Detect which cell encompasses the target text, then output its [x, y] center coordinate. 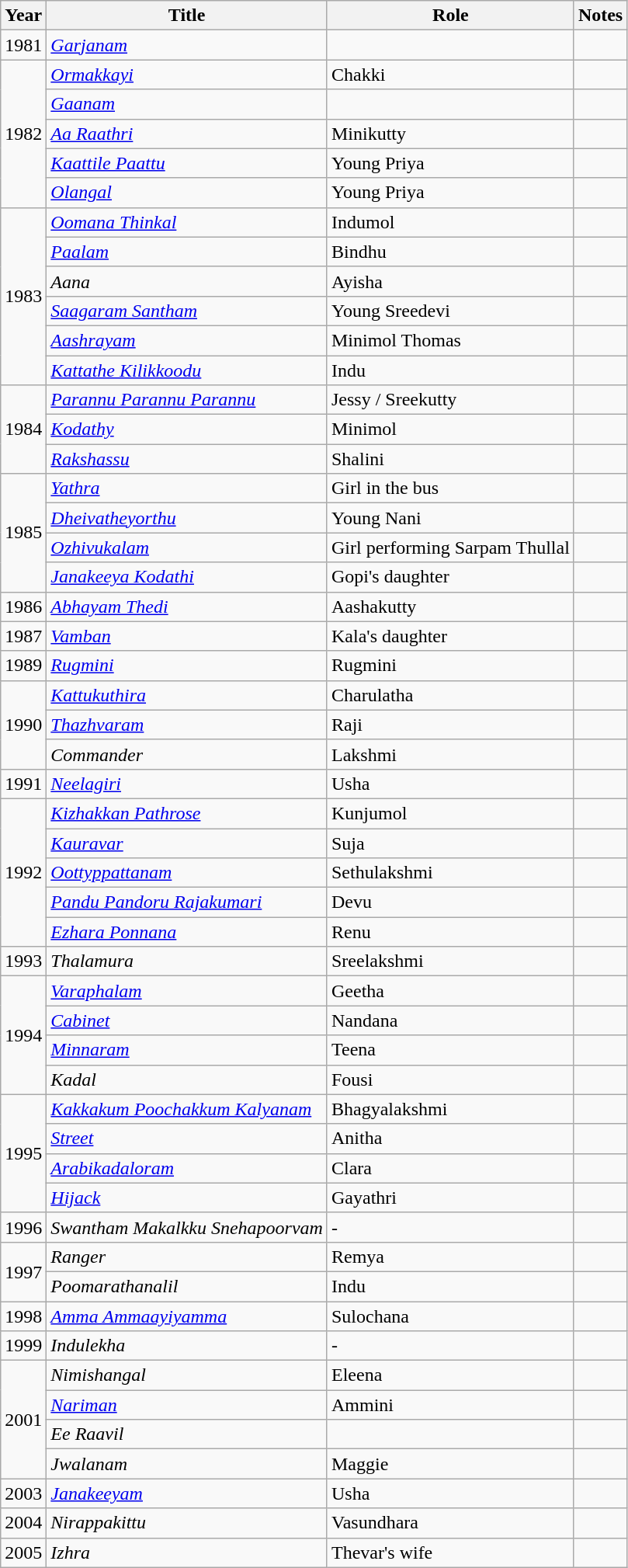
Vamban [187, 636]
Jessy / Sreekutty [450, 400]
Varaphalam [187, 991]
Nariman [187, 1405]
Bindhu [450, 252]
Minimol Thomas [450, 340]
1991 [23, 784]
Cabinet [187, 1020]
Janakeeya Kodathi [187, 577]
Poomarathanalil [187, 1286]
1997 [23, 1271]
Pandu Pandoru Rajakumari [187, 902]
Gayathri [450, 1198]
1996 [23, 1227]
1985 [23, 533]
1993 [23, 961]
Arabikadaloram [187, 1168]
Saagaram Santham [187, 311]
Clara [450, 1168]
Minikutty [450, 134]
1982 [23, 134]
Gopi's daughter [450, 577]
Renu [450, 932]
Swantham Makalkku Snehapoorvam [187, 1227]
Kakkakum Poochakkum Kalyanam [187, 1109]
1983 [23, 296]
Garjanam [187, 45]
Aana [187, 281]
Bhagyalakshmi [450, 1109]
1984 [23, 429]
Fousi [450, 1080]
Ayisha [450, 281]
1994 [23, 1035]
Thalamura [187, 961]
Young Nani [450, 518]
Kattukuthira [187, 695]
Title [187, 16]
Ee Raavil [187, 1434]
Minimol [450, 429]
Lakshmi [450, 754]
Sethulakshmi [450, 873]
Suja [450, 843]
Thevar's wife [450, 1552]
Kala's daughter [450, 636]
Sulochana [450, 1316]
Kunjumol [450, 813]
Street [187, 1139]
Notes [600, 16]
Rakshassu [187, 459]
1998 [23, 1316]
Vasundhara [450, 1523]
Aashrayam [187, 340]
Paalam [187, 252]
2003 [23, 1493]
Girl performing Sarpam Thullal [450, 548]
Ammini [450, 1405]
Kizhakkan Pathrose [187, 813]
Girl in the bus [450, 488]
Devu [450, 902]
Kodathy [187, 429]
Role [450, 16]
2004 [23, 1523]
Aa Raathri [187, 134]
Raji [450, 725]
Gaanam [187, 104]
Minnaram [187, 1050]
Kadal [187, 1080]
Geetha [450, 991]
Chakki [450, 75]
Izhra [187, 1552]
Neelagiri [187, 784]
1986 [23, 607]
Year [23, 16]
Commander [187, 754]
Nimishangal [187, 1375]
Aashakutty [450, 607]
Eleena [450, 1375]
Oottyppattanam [187, 873]
Thazhvaram [187, 725]
1990 [23, 725]
Oomana Thinkal [187, 222]
1995 [23, 1153]
Amma Ammaayiyamma [187, 1316]
1999 [23, 1346]
1992 [23, 872]
2001 [23, 1420]
Olangal [187, 193]
Young Sreedevi [450, 311]
Maggie [450, 1464]
Ranger [187, 1257]
Ormakkayi [187, 75]
Kauravar [187, 843]
Anitha [450, 1139]
Indumol [450, 222]
Ozhivukalam [187, 548]
Sreelakshmi [450, 961]
Janakeeyam [187, 1493]
Dheivatheyorthu [187, 518]
Jwalanam [187, 1464]
Teena [450, 1050]
Yathra [187, 488]
1987 [23, 636]
Kaattile Paattu [187, 163]
2005 [23, 1552]
1981 [23, 45]
Hijack [187, 1198]
Parannu Parannu Parannu [187, 400]
Nirappakittu [187, 1523]
Ezhara Ponnana [187, 932]
Charulatha [450, 695]
Abhayam Thedi [187, 607]
Nandana [450, 1020]
Kattathe Kilikkoodu [187, 370]
Indulekha [187, 1346]
1989 [23, 666]
Shalini [450, 459]
Remya [450, 1257]
